Identify which cell holds the provided text, then report its (X, Y) central coordinate. 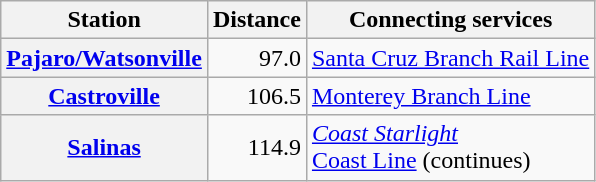
Distance (256, 20)
Castroville (104, 96)
Station (104, 20)
Connecting services (450, 20)
Santa Cruz Branch Rail Line (450, 58)
97.0 (256, 58)
Monterey Branch Line (450, 96)
106.5 (256, 96)
Pajaro/Watsonville (104, 58)
Coast StarlightCoast Line (continues) (450, 148)
114.9 (256, 148)
Salinas (104, 148)
